Scan for the cell matching the given text and deliver its [X, Y] coordinate at center. 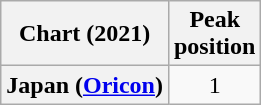
Japan (Oricon) [85, 85]
1 [214, 85]
Peakposition [214, 34]
Chart (2021) [85, 34]
